From the cell containing the given text, extract its center point as (x, y) coordinate. 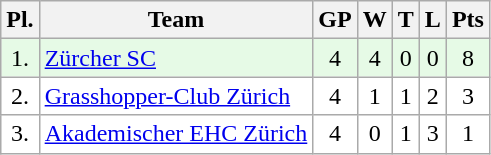
3. (20, 134)
Zürcher SC (176, 58)
W (374, 20)
Akademischer EHC Zürich (176, 134)
8 (468, 58)
Pts (468, 20)
1. (20, 58)
2 (432, 96)
Team (176, 20)
Pl. (20, 20)
T (406, 20)
L (432, 20)
GP (335, 20)
2. (20, 96)
Grasshopper-Club Zürich (176, 96)
